Pinpoint the cell where the given text exists, returning its [X, Y] midpoint coordinate. 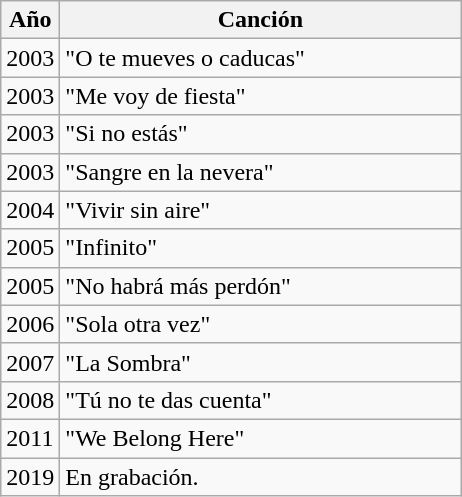
"Vivir sin aire" [260, 210]
"La Sombra" [260, 362]
En grabación. [260, 477]
2019 [30, 477]
2008 [30, 400]
"We Belong Here" [260, 438]
"Tú no te das cuenta" [260, 400]
"No habrá más perdón" [260, 286]
"O te mueves o caducas" [260, 58]
"Si no estás" [260, 134]
Año [30, 20]
2011 [30, 438]
"Me voy de fiesta" [260, 96]
Canción [260, 20]
2006 [30, 324]
"Sangre en la nevera" [260, 172]
"Infinito" [260, 248]
2004 [30, 210]
2007 [30, 362]
"Sola otra vez" [260, 324]
